Provide the [x, y] coordinate of the cell's center where the given text is located.  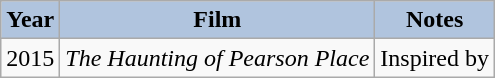
Film [218, 20]
The Haunting of Pearson Place [218, 58]
Notes [435, 20]
Inspired by [435, 58]
2015 [30, 58]
Year [30, 20]
